Pinpoint the cell where the given text exists, returning its [X, Y] midpoint coordinate. 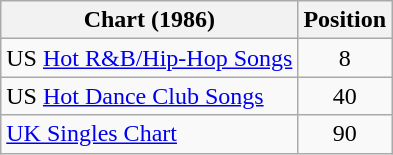
Chart (1986) [150, 20]
8 [345, 58]
Position [345, 20]
40 [345, 96]
US Hot Dance Club Songs [150, 96]
UK Singles Chart [150, 134]
US Hot R&B/Hip-Hop Songs [150, 58]
90 [345, 134]
